Identify which cell holds the provided text, then report its (X, Y) central coordinate. 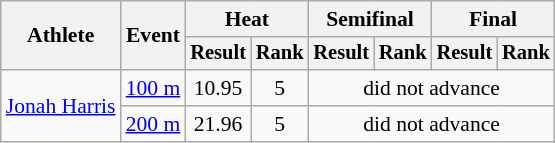
21.96 (218, 124)
Semifinal (370, 19)
100 m (154, 88)
200 m (154, 124)
10.95 (218, 88)
Final (494, 19)
Athlete (61, 36)
Event (154, 36)
Jonah Harris (61, 106)
Heat (246, 19)
